Return the [X, Y] coordinate for the center point of the cell that contains the specified text.  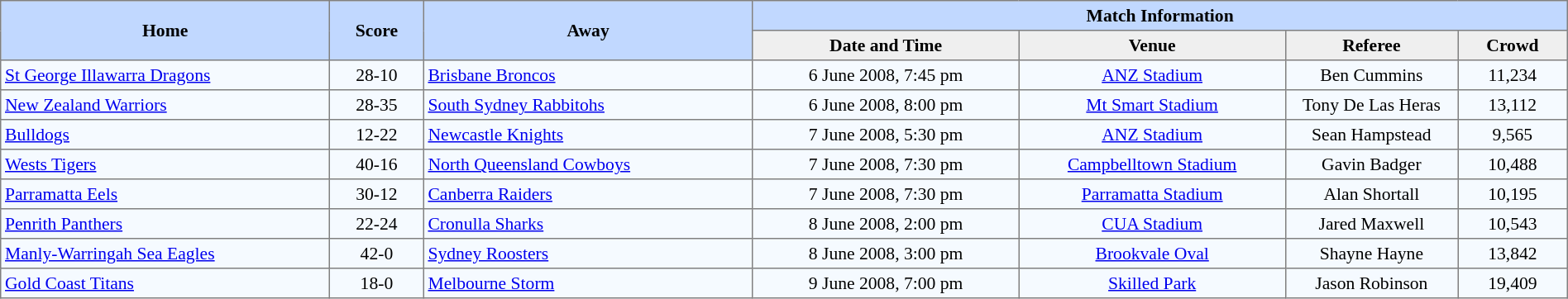
Crowd [1513, 45]
9,565 [1513, 135]
10,488 [1513, 164]
North Queensland Cowboys [588, 164]
Skilled Park [1152, 283]
8 June 2008, 2:00 pm [886, 224]
Home [165, 31]
Jason Robinson [1371, 283]
12-22 [377, 135]
19,409 [1513, 283]
Parramatta Eels [165, 194]
Shayne Hayne [1371, 254]
Parramatta Stadium [1152, 194]
Mt Smart Stadium [1152, 105]
6 June 2008, 8:00 pm [886, 105]
Tony De Las Heras [1371, 105]
13,842 [1513, 254]
Brookvale Oval [1152, 254]
28-35 [377, 105]
42-0 [377, 254]
13,112 [1513, 105]
Penrith Panthers [165, 224]
New Zealand Warriors [165, 105]
18-0 [377, 283]
Campbelltown Stadium [1152, 164]
Ben Cummins [1371, 75]
Gold Coast Titans [165, 283]
Sydney Roosters [588, 254]
11,234 [1513, 75]
22-24 [377, 224]
10,195 [1513, 194]
Jared Maxwell [1371, 224]
Wests Tigers [165, 164]
Sean Hampstead [1371, 135]
Away [588, 31]
6 June 2008, 7:45 pm [886, 75]
Score [377, 31]
CUA Stadium [1152, 224]
Gavin Badger [1371, 164]
Match Information [1159, 16]
Bulldogs [165, 135]
40-16 [377, 164]
28-10 [377, 75]
30-12 [377, 194]
Alan Shortall [1371, 194]
Cronulla Sharks [588, 224]
7 June 2008, 5:30 pm [886, 135]
Manly-Warringah Sea Eagles [165, 254]
Venue [1152, 45]
10,543 [1513, 224]
Date and Time [886, 45]
Newcastle Knights [588, 135]
8 June 2008, 3:00 pm [886, 254]
Canberra Raiders [588, 194]
South Sydney Rabbitohs [588, 105]
Melbourne Storm [588, 283]
Brisbane Broncos [588, 75]
Referee [1371, 45]
St George Illawarra Dragons [165, 75]
9 June 2008, 7:00 pm [886, 283]
